Locate the cell with the specified text and output its [X, Y] center coordinate. 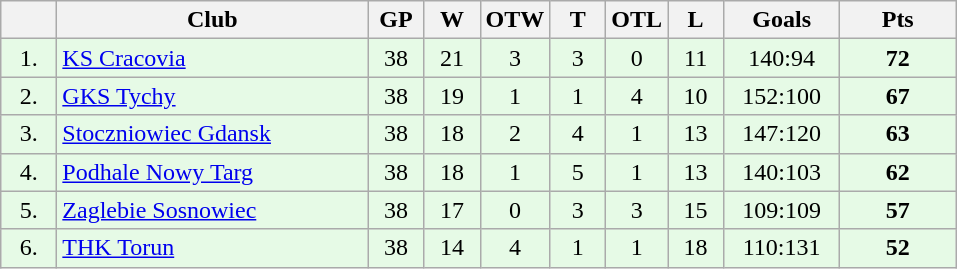
GKS Tychy [212, 96]
147:120 [782, 134]
140:94 [782, 58]
63 [898, 134]
62 [898, 172]
1. [29, 58]
110:131 [782, 248]
109:109 [782, 210]
10 [696, 96]
21 [452, 58]
GP [396, 20]
2 [515, 134]
KS Cracovia [212, 58]
Podhale Nowy Targ [212, 172]
15 [696, 210]
5 [578, 172]
Goals [782, 20]
152:100 [782, 96]
19 [452, 96]
11 [696, 58]
2. [29, 96]
THK Torun [212, 248]
OTL [637, 20]
4. [29, 172]
67 [898, 96]
W [452, 20]
3. [29, 134]
Zaglebie Sosnowiec [212, 210]
OTW [515, 20]
57 [898, 210]
L [696, 20]
140:103 [782, 172]
Club [212, 20]
5. [29, 210]
72 [898, 58]
Stoczniowiec Gdansk [212, 134]
Pts [898, 20]
52 [898, 248]
14 [452, 248]
6. [29, 248]
17 [452, 210]
T [578, 20]
